Output the (X, Y) coordinate of the center of the cell containing the given text.  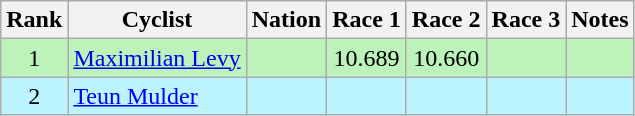
Maximilian Levy (157, 58)
Nation (286, 20)
Notes (600, 20)
Race 3 (526, 20)
Rank (34, 20)
10.689 (367, 58)
1 (34, 58)
Cyclist (157, 20)
Teun Mulder (157, 96)
2 (34, 96)
Race 1 (367, 20)
10.660 (446, 58)
Race 2 (446, 20)
